Find where the given text appears and provide that cell's center as [x, y] coordinate. 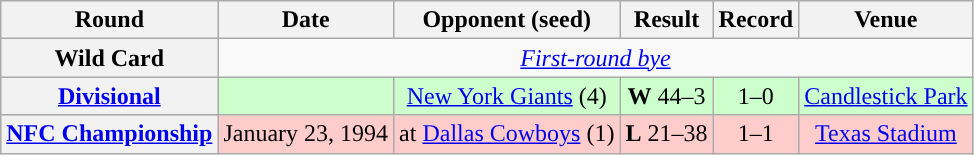
1–1 [756, 134]
Wild Card [110, 58]
Candlestick Park [886, 96]
L 21–38 [666, 134]
Round [110, 20]
Record [756, 20]
Date [306, 20]
Venue [886, 20]
W 44–3 [666, 96]
January 23, 1994 [306, 134]
NFC Championship [110, 134]
Result [666, 20]
Opponent (seed) [507, 20]
Texas Stadium [886, 134]
First-round bye [596, 58]
at Dallas Cowboys (1) [507, 134]
New York Giants (4) [507, 96]
Divisional [110, 96]
1–0 [756, 96]
